Return (x, y) of the center of cell containing provided text 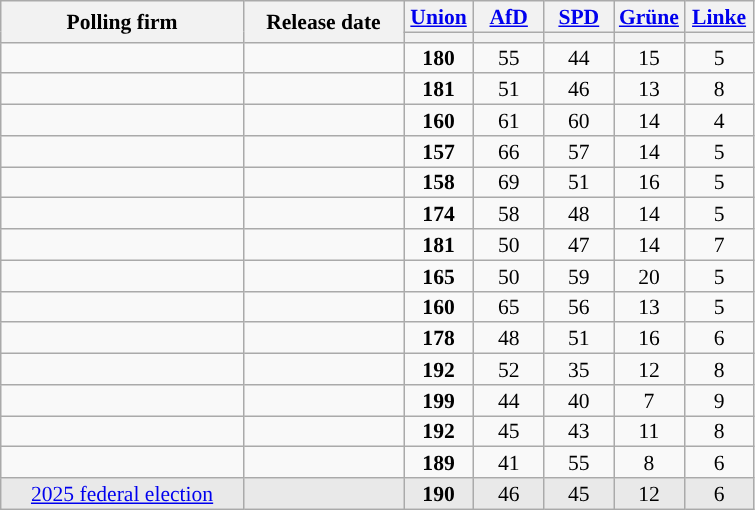
174 (439, 214)
9 (719, 400)
47 (579, 244)
157 (439, 152)
4 (719, 120)
199 (439, 400)
178 (439, 338)
58 (509, 214)
2025 federal election (122, 494)
Release date (323, 22)
189 (439, 462)
52 (509, 370)
Union (439, 16)
Polling firm (122, 22)
57 (579, 152)
41 (509, 462)
15 (649, 58)
158 (439, 182)
20 (649, 276)
Linke (719, 16)
66 (509, 152)
AfD (509, 16)
43 (579, 432)
56 (579, 306)
65 (509, 306)
SPD (579, 16)
Grüne (649, 16)
190 (439, 494)
165 (439, 276)
60 (579, 120)
180 (439, 58)
59 (579, 276)
69 (509, 182)
40 (579, 400)
61 (509, 120)
35 (579, 370)
11 (649, 432)
